Determine the [X, Y] coordinate at the center of the cell enclosing the given text.  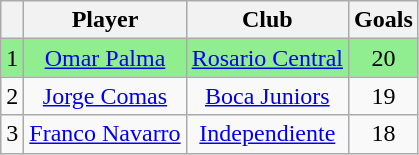
Rosario Central [267, 58]
Goals [384, 20]
Jorge Comas [105, 96]
Omar Palma [105, 58]
Club [267, 20]
Franco Navarro [105, 134]
3 [12, 134]
2 [12, 96]
20 [384, 58]
1 [12, 58]
Independiente [267, 134]
Player [105, 20]
19 [384, 96]
18 [384, 134]
Boca Juniors [267, 96]
